From the cell containing the given text, extract its center point as [X, Y] coordinate. 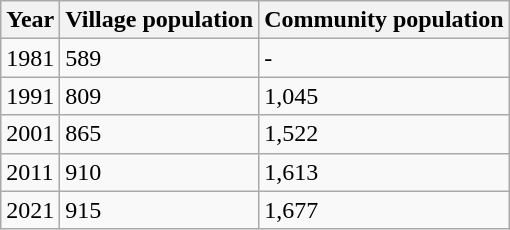
589 [160, 58]
865 [160, 134]
910 [160, 172]
1,613 [384, 172]
915 [160, 210]
Village population [160, 20]
2011 [30, 172]
2001 [30, 134]
1,677 [384, 210]
1981 [30, 58]
1,522 [384, 134]
1991 [30, 96]
809 [160, 96]
Year [30, 20]
2021 [30, 210]
Community population [384, 20]
1,045 [384, 96]
- [384, 58]
